Scan for the cell matching the given text and deliver its (x, y) coordinate at center. 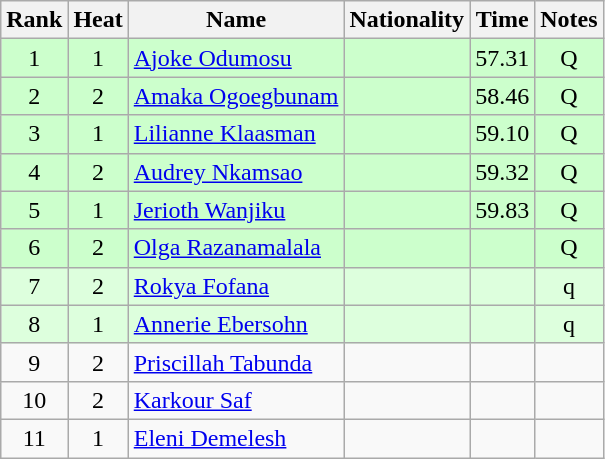
Annerie Ebersohn (236, 324)
Ajoke Odumosu (236, 58)
Amaka Ogoegbunam (236, 96)
9 (34, 362)
Nationality (407, 20)
Olga Razanamalala (236, 248)
6 (34, 248)
Lilianne Klaasman (236, 134)
Eleni Demelesh (236, 438)
59.10 (502, 134)
3 (34, 134)
4 (34, 172)
58.46 (502, 96)
Heat (98, 20)
7 (34, 286)
59.83 (502, 210)
Name (236, 20)
Jerioth Wanjiku (236, 210)
11 (34, 438)
8 (34, 324)
59.32 (502, 172)
Rokya Fofana (236, 286)
Priscillah Tabunda (236, 362)
57.31 (502, 58)
Rank (34, 20)
Time (502, 20)
5 (34, 210)
Audrey Nkamsao (236, 172)
Karkour Saf (236, 400)
10 (34, 400)
Notes (569, 20)
